Determine the (X, Y) coordinate at the center of the cell enclosing the given text.  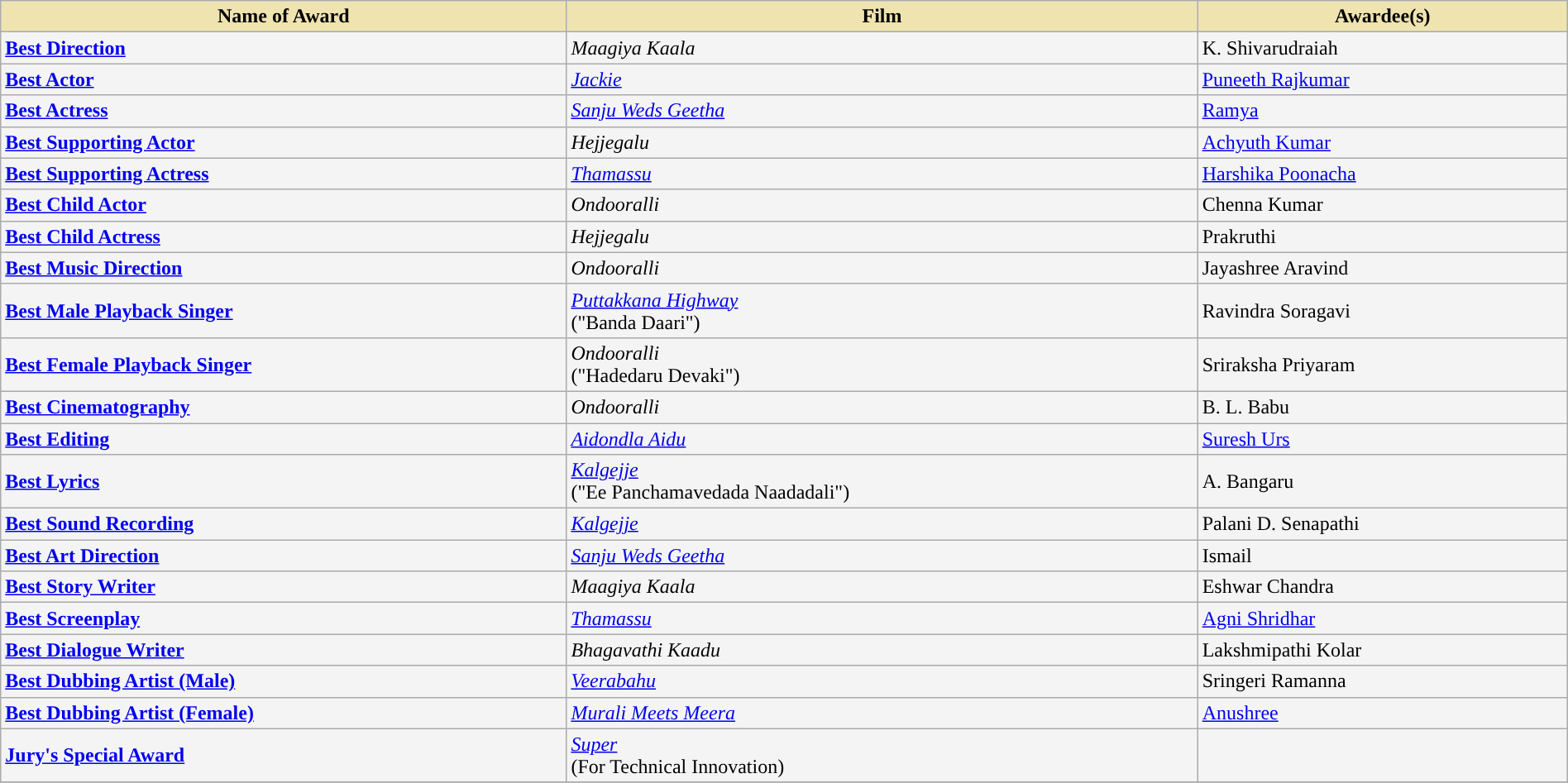
Sriraksha Priyaram (1383, 364)
Jayashree Aravind (1383, 268)
Best Screenplay (284, 618)
Best Child Actor (284, 205)
Puttakkana Highway("Banda Daari") (882, 311)
Best Dialogue Writer (284, 650)
K. Shivarudraiah (1383, 48)
Ravindra Soragavi (1383, 311)
Harshika Poonacha (1383, 174)
Best Lyrics (284, 481)
Suresh Urs (1383, 439)
Ramya (1383, 111)
Kalgejje("Ee Panchamavedada Naadadali") (882, 481)
Murali Meets Meera (882, 713)
Palani D. Senapathi (1383, 524)
Awardee(s) (1383, 17)
Prakruthi (1383, 236)
Kalgejje (882, 524)
Ismail (1383, 556)
Puneeth Rajkumar (1383, 79)
Ondooralli("Hadedaru Devaki") (882, 364)
Best Story Writer (284, 587)
Best Supporting Actor (284, 142)
Lakshmipathi Kolar (1383, 650)
Super(For Technical Innovation) (882, 756)
Anushree (1383, 713)
Sringeri Ramanna (1383, 681)
Best Dubbing Artist (Male) (284, 681)
Best Supporting Actress (284, 174)
Best Female Playback Singer (284, 364)
Name of Award (284, 17)
B. L. Babu (1383, 407)
Achyuth Kumar (1383, 142)
Best Male Playback Singer (284, 311)
Best Sound Recording (284, 524)
Jury's Special Award (284, 756)
Best Child Actress (284, 236)
Agni Shridhar (1383, 618)
Best Direction (284, 48)
Best Editing (284, 439)
Film (882, 17)
Best Dubbing Artist (Female) (284, 713)
A. Bangaru (1383, 481)
Best Cinematography (284, 407)
Aidondla Aidu (882, 439)
Chenna Kumar (1383, 205)
Veerabahu (882, 681)
Best Art Direction (284, 556)
Best Actor (284, 79)
Best Music Direction (284, 268)
Jackie (882, 79)
Eshwar Chandra (1383, 587)
Bhagavathi Kaadu (882, 650)
Best Actress (284, 111)
